For the text-containing cell, return its midpoint in (X, Y) coordinate format. 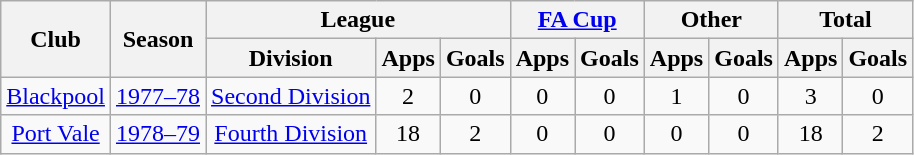
3 (810, 96)
1977–78 (158, 96)
Division (291, 58)
FA Cup (577, 20)
Total (845, 20)
Port Vale (56, 134)
Other (711, 20)
Blackpool (56, 96)
1 (676, 96)
Club (56, 39)
League (358, 20)
Second Division (291, 96)
Fourth Division (291, 134)
1978–79 (158, 134)
Season (158, 39)
